Scan for the cell matching the given text and deliver its [x, y] coordinate at center. 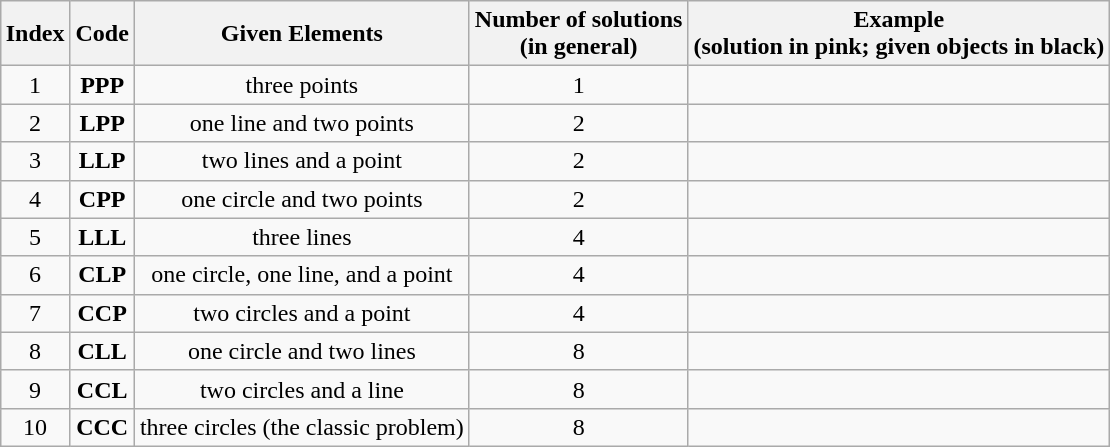
3 [35, 161]
CPP [102, 199]
CCL [102, 389]
Index [35, 34]
Code [102, 34]
LPP [102, 123]
10 [35, 427]
two lines and a point [302, 161]
LLP [102, 161]
two circles and a line [302, 389]
three circles (the classic problem) [302, 427]
Example(solution in pink; given objects in black) [899, 34]
three lines [302, 237]
9 [35, 389]
CCP [102, 313]
three points [302, 85]
Number of solutions(in general) [578, 34]
CLP [102, 275]
7 [35, 313]
Given Elements [302, 34]
CLL [102, 351]
PPP [102, 85]
one circle, one line, and a point [302, 275]
CCC [102, 427]
LLL [102, 237]
one circle and two lines [302, 351]
one circle and two points [302, 199]
one line and two points [302, 123]
two circles and a point [302, 313]
6 [35, 275]
5 [35, 237]
